Provide the (X, Y) coordinate of the cell's center where the given text is located.  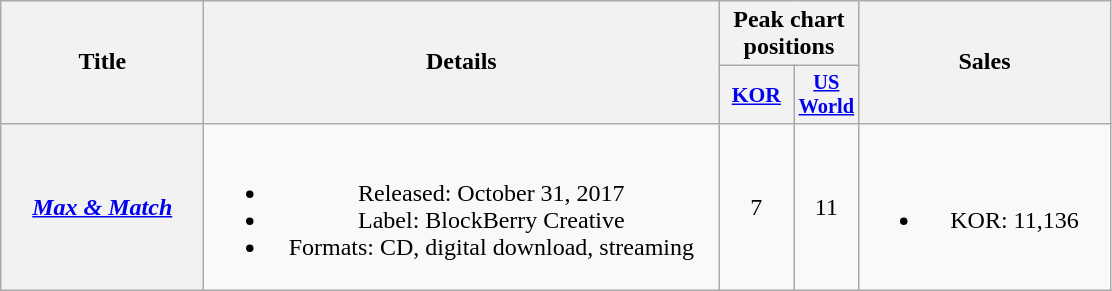
Max & Match (102, 206)
Details (462, 62)
KOR (756, 95)
Title (102, 62)
11 (826, 206)
7 (756, 206)
Released: October 31, 2017Label: BlockBerry CreativeFormats: CD, digital download, streaming (462, 206)
USWorld (826, 95)
Sales (984, 62)
Peak chart positions (789, 34)
KOR: 11,136 (984, 206)
